Output the [x, y] coordinate of the center of the cell containing the given text.  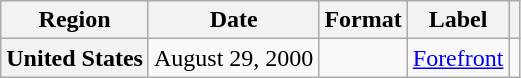
Date [233, 20]
August 29, 2000 [233, 58]
United States [75, 58]
Label [458, 20]
Format [363, 20]
Forefront [458, 58]
Region [75, 20]
